Search for the cell housing the specified text and yield its (X, Y) center coordinate. 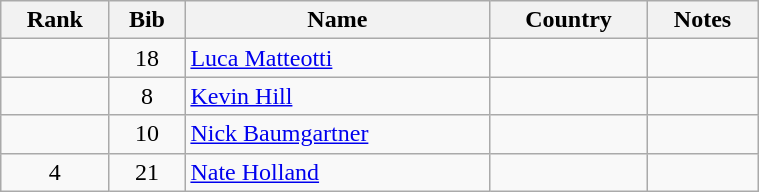
Kevin Hill (338, 96)
8 (147, 96)
Nate Holland (338, 172)
18 (147, 58)
10 (147, 134)
21 (147, 172)
4 (55, 172)
Country (569, 20)
Notes (702, 20)
Bib (147, 20)
Nick Baumgartner (338, 134)
Luca Matteotti (338, 58)
Rank (55, 20)
Name (338, 20)
